Pinpoint the cell where the given text exists, returning its (x, y) midpoint coordinate. 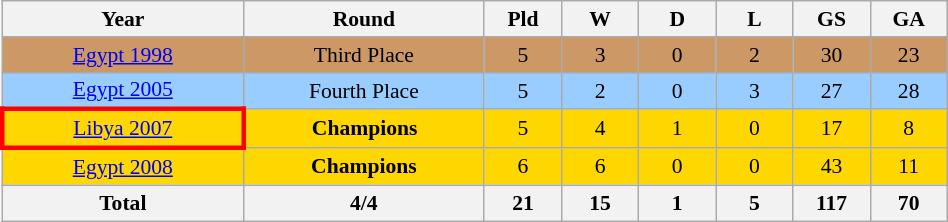
8 (908, 130)
Pld (522, 19)
Egypt 1998 (122, 55)
GS (832, 19)
4/4 (364, 203)
11 (908, 166)
L (754, 19)
Libya 2007 (122, 130)
Fourth Place (364, 90)
30 (832, 55)
Total (122, 203)
15 (600, 203)
70 (908, 203)
Round (364, 19)
D (678, 19)
27 (832, 90)
17 (832, 130)
W (600, 19)
Year (122, 19)
4 (600, 130)
28 (908, 90)
23 (908, 55)
Egypt 2005 (122, 90)
43 (832, 166)
21 (522, 203)
Egypt 2008 (122, 166)
GA (908, 19)
Third Place (364, 55)
117 (832, 203)
